Identify which cell holds the provided text, then report its [x, y] central coordinate. 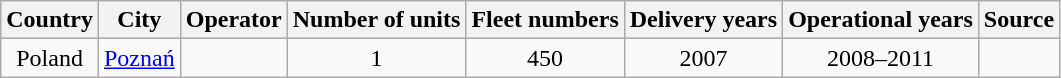
2008–2011 [881, 58]
Source [1018, 20]
Operator [234, 20]
450 [545, 58]
Fleet numbers [545, 20]
Operational years [881, 20]
Delivery years [703, 20]
City [139, 20]
Country [50, 20]
Number of units [376, 20]
2007 [703, 58]
Poznań [139, 58]
1 [376, 58]
Poland [50, 58]
